Scan for the cell matching the given text and deliver its [X, Y] coordinate at center. 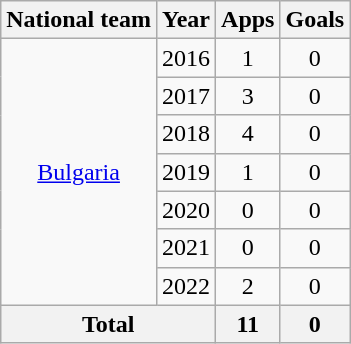
11 [248, 324]
2018 [186, 134]
3 [248, 96]
Total [108, 324]
2022 [186, 286]
Apps [248, 20]
National team [79, 20]
Year [186, 20]
Bulgaria [79, 172]
2021 [186, 248]
Goals [315, 20]
2 [248, 286]
2016 [186, 58]
2020 [186, 210]
4 [248, 134]
2019 [186, 172]
2017 [186, 96]
